Return [X, Y] of the center of cell containing provided text 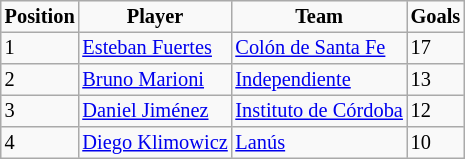
Team [320, 17]
13 [436, 80]
Independiente [320, 80]
1 [40, 48]
Bruno Marioni [154, 80]
Diego Klimowicz [154, 143]
Position [40, 17]
Colón de Santa Fe [320, 48]
Lanús [320, 143]
4 [40, 143]
Esteban Fuertes [154, 48]
Daniel Jiménez [154, 111]
Goals [436, 17]
Instituto de Córdoba [320, 111]
12 [436, 111]
10 [436, 143]
2 [40, 80]
3 [40, 111]
Player [154, 17]
17 [436, 48]
